Identify which cell holds the provided text, then report its (x, y) central coordinate. 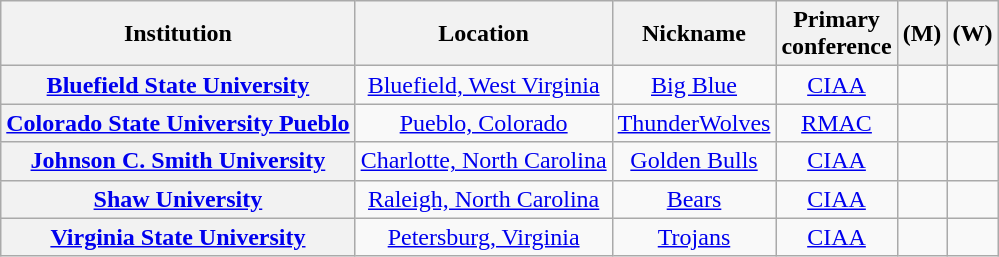
Virginia State University (178, 237)
(M) (922, 34)
Colorado State University Pueblo (178, 123)
RMAC (836, 123)
Johnson C. Smith University (178, 161)
Petersburg, Virginia (484, 237)
Charlotte, North Carolina (484, 161)
Bluefield, West Virginia (484, 85)
Primaryconference (836, 34)
Golden Bulls (694, 161)
Institution (178, 34)
Location (484, 34)
Big Blue (694, 85)
Nickname (694, 34)
Bears (694, 199)
(W) (972, 34)
Raleigh, North Carolina (484, 199)
Shaw University (178, 199)
Bluefield State University (178, 85)
Trojans (694, 237)
Pueblo, Colorado (484, 123)
ThunderWolves (694, 123)
